Pinpoint the cell where the given text exists, returning its (X, Y) midpoint coordinate. 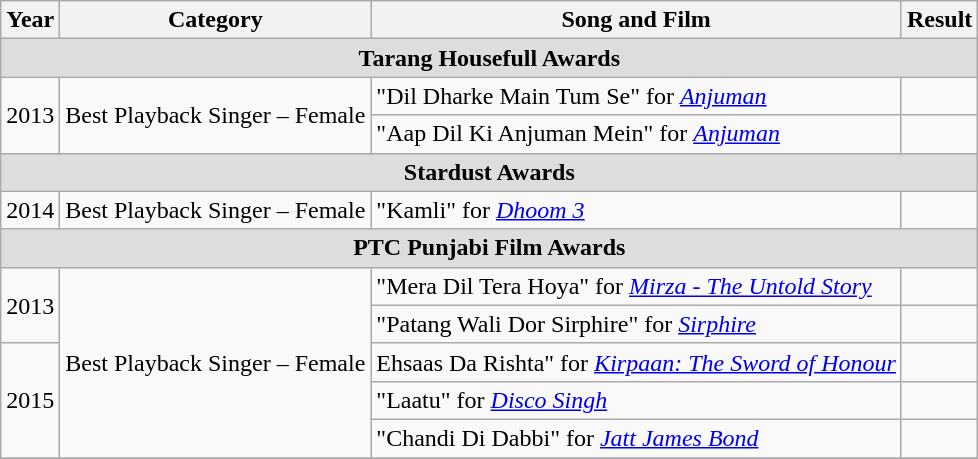
"Laatu" for Disco Singh (636, 400)
Result (939, 20)
"Aap Dil Ki Anjuman Mein" for Anjuman (636, 134)
"Patang Wali Dor Sirphire" for Sirphire (636, 324)
Tarang Housefull Awards (490, 58)
"Kamli" for Dhoom 3 (636, 210)
Year (30, 20)
"Chandi Di Dabbi" for Jatt James Bond (636, 438)
Stardust Awards (490, 172)
PTC Punjabi Film Awards (490, 248)
Category (216, 20)
"Dil Dharke Main Tum Se" for Anjuman (636, 96)
Song and Film (636, 20)
2014 (30, 210)
2015 (30, 400)
Ehsaas Da Rishta" for Kirpaan: The Sword of Honour (636, 362)
"Mera Dil Tera Hoya" for Mirza - The Untold Story (636, 286)
